Identify which cell holds the provided text, then report its [x, y] central coordinate. 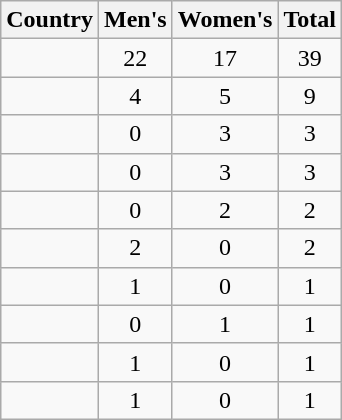
Men's [135, 20]
17 [225, 58]
39 [310, 58]
Total [310, 20]
4 [135, 96]
Women's [225, 20]
22 [135, 58]
9 [310, 96]
5 [225, 96]
Country [50, 20]
